From the cell containing the given text, extract its center point as [X, Y] coordinate. 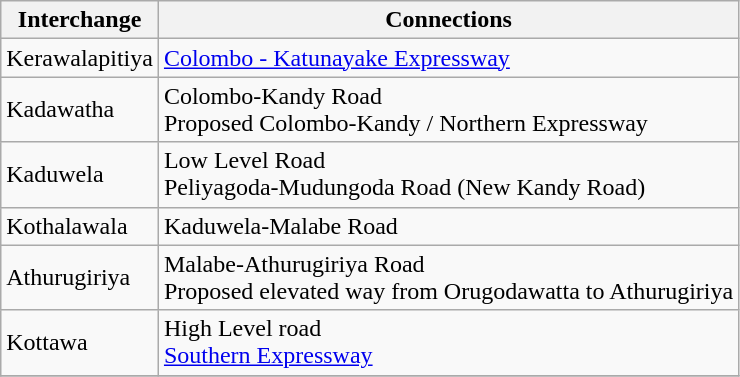
Kottawa [80, 342]
High Level road Southern Expressway [448, 342]
Kerawalapitiya [80, 58]
Interchange [80, 20]
Athurugiriya [80, 278]
Kaduwela [80, 174]
Colombo - Katunayake Expressway [448, 58]
Connections [448, 20]
Kaduwela-Malabe Road [448, 226]
Kadawatha [80, 110]
Kothalawala [80, 226]
Malabe-Athurugiriya Road Proposed elevated way from Orugodawatta to Athurugiriya [448, 278]
Colombo-Kandy Road Proposed Colombo-Kandy / Northern Expressway [448, 110]
Low Level Road Peliyagoda-Mudungoda Road (New Kandy Road) [448, 174]
